Return [X, Y] of the center of cell containing provided text 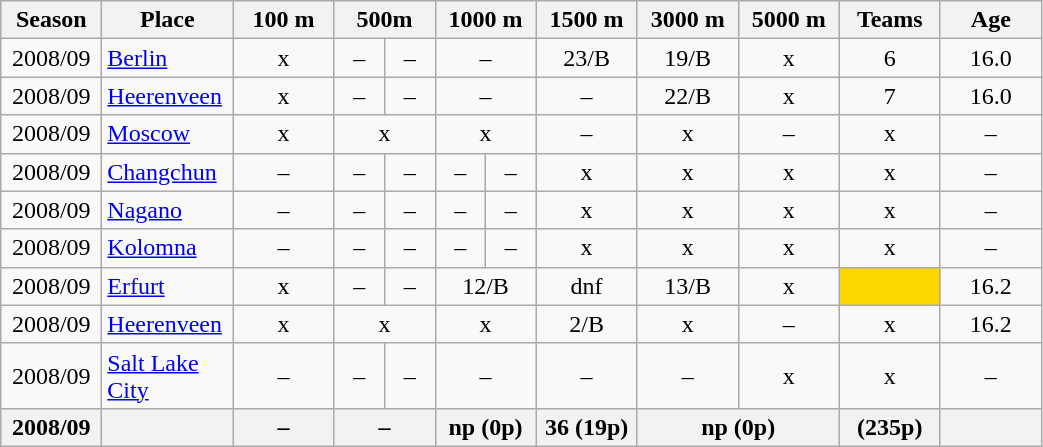
Place [168, 20]
Berlin [168, 58]
1000 m [486, 20]
500m [384, 20]
dnf [586, 286]
Salt Lake City [168, 376]
Teams [890, 20]
3000 m [688, 20]
6 [890, 58]
19/B [688, 58]
13/B [688, 286]
2/B [586, 324]
12/B [486, 286]
36 (19p) [586, 427]
22/B [688, 96]
Age [990, 20]
Changchun [168, 172]
7 [890, 96]
Nagano [168, 210]
23/B [586, 58]
Moscow [168, 134]
(235p) [890, 427]
Season [52, 20]
100 m [284, 20]
1500 m [586, 20]
Kolomna [168, 248]
Erfurt [168, 286]
5000 m [788, 20]
